Determine the (X, Y) coordinate at the center of the cell enclosing the given text.  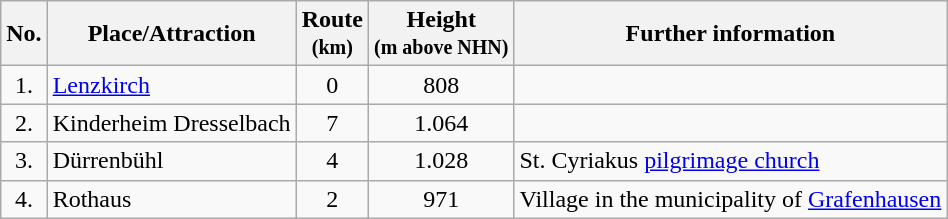
4. (24, 199)
0 (332, 85)
1.028 (442, 161)
1.064 (442, 123)
4 (332, 161)
808 (442, 85)
Place/Attraction (172, 34)
Kinderheim Dresselbach (172, 123)
Village in the municipality of Grafenhausen (730, 199)
Dürrenbühl (172, 161)
971 (442, 199)
7 (332, 123)
Height (m above NHN) (442, 34)
1. (24, 85)
2 (332, 199)
Rothaus (172, 199)
Route (km) (332, 34)
3. (24, 161)
Further information (730, 34)
2. (24, 123)
No. (24, 34)
St. Cyriakus pilgrimage church (730, 161)
Lenzkirch (172, 85)
